Output the [X, Y] coordinate of the center of the cell containing the given text.  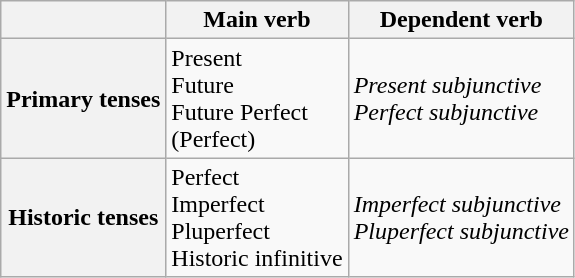
PresentFutureFuture Perfect(Perfect) [257, 98]
Imperfect subjunctivePluperfect subjunctive [461, 218]
Present subjunctivePerfect subjunctive [461, 98]
Dependent verb [461, 20]
Primary tenses [84, 98]
Main verb [257, 20]
PerfectImperfectPluperfectHistoric infinitive [257, 218]
Historic tenses [84, 218]
